Identify which cell holds the provided text, then report its [x, y] central coordinate. 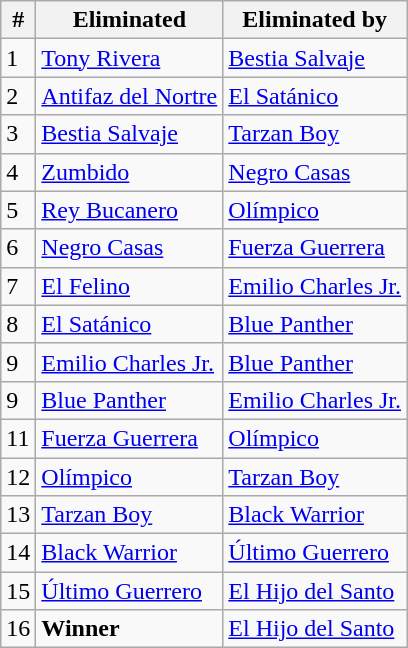
14 [18, 553]
16 [18, 629]
Rey Bucanero [130, 210]
El Felino [130, 286]
5 [18, 210]
7 [18, 286]
Eliminated [130, 20]
Eliminated by [315, 20]
Tony Rivera [130, 58]
2 [18, 96]
13 [18, 515]
11 [18, 438]
12 [18, 477]
4 [18, 172]
Antifaz del Nortre [130, 96]
1 [18, 58]
15 [18, 591]
# [18, 20]
Zumbido [130, 172]
8 [18, 324]
Winner [130, 629]
3 [18, 134]
6 [18, 248]
